Scan for the cell matching the given text and deliver its (x, y) coordinate at center. 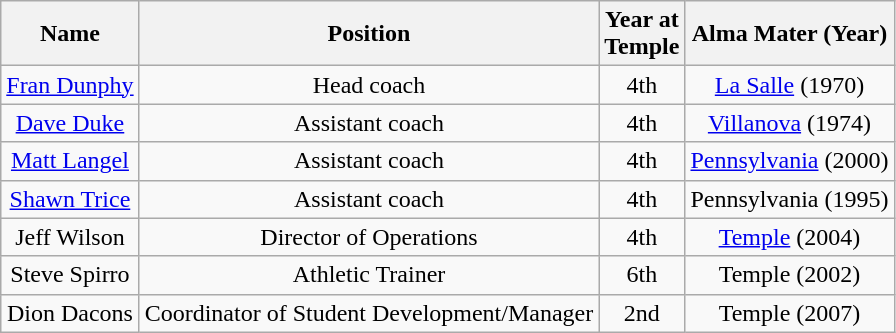
Coordinator of Student Development/Manager (369, 313)
6th (642, 275)
Matt Langel (70, 161)
Dion Dacons (70, 313)
Jeff Wilson (70, 237)
Athletic Trainer (369, 275)
Position (369, 34)
Temple (2007) (790, 313)
2nd (642, 313)
Pennsylvania (2000) (790, 161)
La Salle (1970) (790, 85)
Dave Duke (70, 123)
Head coach (369, 85)
Name (70, 34)
Director of Operations (369, 237)
Temple (2004) (790, 237)
Steve Spirro (70, 275)
Alma Mater (Year) (790, 34)
Villanova (1974) (790, 123)
Shawn Trice (70, 199)
Fran Dunphy (70, 85)
Temple (2002) (790, 275)
Year at Temple (642, 34)
Pennsylvania (1995) (790, 199)
